Return the (x, y) coordinate for the center point of the cell that contains the specified text.  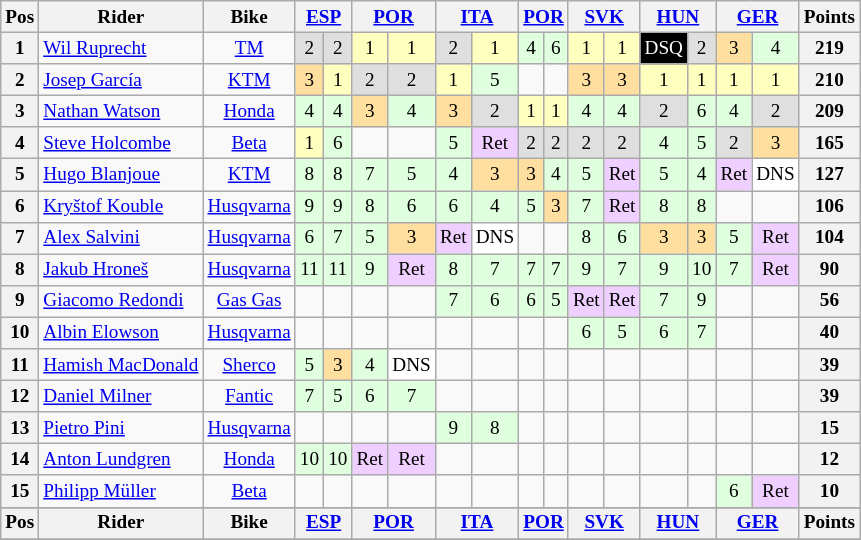
127 (829, 175)
Kryštof Kouble (121, 206)
DSQ (664, 48)
56 (829, 301)
Jakub Hroneš (121, 270)
106 (829, 206)
Wil Ruprecht (121, 48)
Philipp Müller (121, 491)
Fantic (249, 396)
Hugo Blanjoue (121, 175)
Hamish MacDonald (121, 365)
13 (20, 428)
90 (829, 270)
209 (829, 111)
Giacomo Redondi (121, 301)
40 (829, 333)
Daniel Milner (121, 396)
165 (829, 143)
Josep García (121, 80)
210 (829, 80)
Gas Gas (249, 301)
TM (249, 48)
104 (829, 238)
219 (829, 48)
Pietro Pini (121, 428)
Albin Elowson (121, 333)
14 (20, 460)
Nathan Watson (121, 111)
Steve Holcombe (121, 143)
Sherco (249, 365)
Anton Lundgren (121, 460)
Alex Salvini (121, 238)
